Find where the given text appears and provide that cell's center as [X, Y] coordinate. 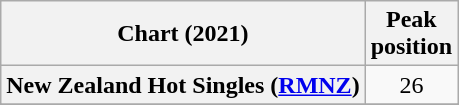
New Zealand Hot Singles (RMNZ) [183, 85]
Peakposition [411, 34]
26 [411, 85]
Chart (2021) [183, 34]
